Capture the cell that displays the provided text and extract its (x, y) central coordinate. 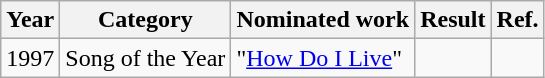
Year (30, 20)
Nominated work (323, 20)
Result (453, 20)
Song of the Year (146, 58)
"How Do I Live" (323, 58)
Ref. (518, 20)
1997 (30, 58)
Category (146, 20)
